Locate the cell with the specified text and output its [X, Y] center coordinate. 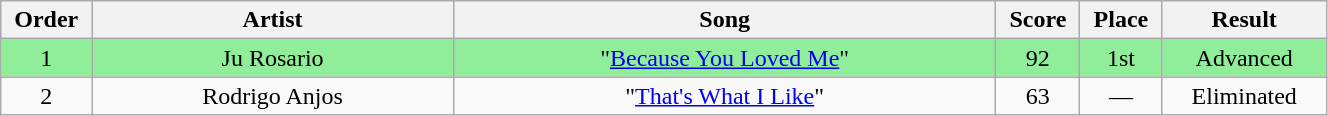
Ju Rosario [273, 58]
Eliminated [1244, 96]
Score [1038, 20]
63 [1038, 96]
Song [724, 20]
1 [46, 58]
"Because You Loved Me" [724, 58]
Order [46, 20]
1st [1121, 58]
Artist [273, 20]
92 [1038, 58]
Place [1121, 20]
Result [1244, 20]
Rodrigo Anjos [273, 96]
— [1121, 96]
Advanced [1244, 58]
"That's What I Like" [724, 96]
2 [46, 96]
